For the text-containing cell, return its midpoint in (x, y) coordinate format. 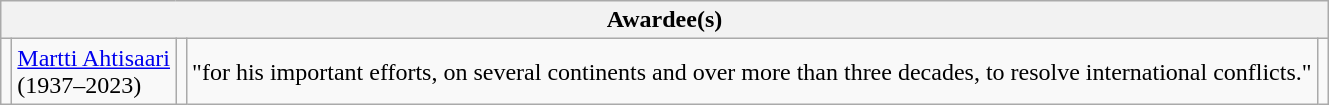
Awardee(s) (664, 20)
Martti Ahtisaari(1937–2023) (94, 72)
"for his important efforts, on several continents and over more than three decades, to resolve international conflicts." (752, 72)
